Scan for the cell matching the given text and deliver its [x, y] coordinate at center. 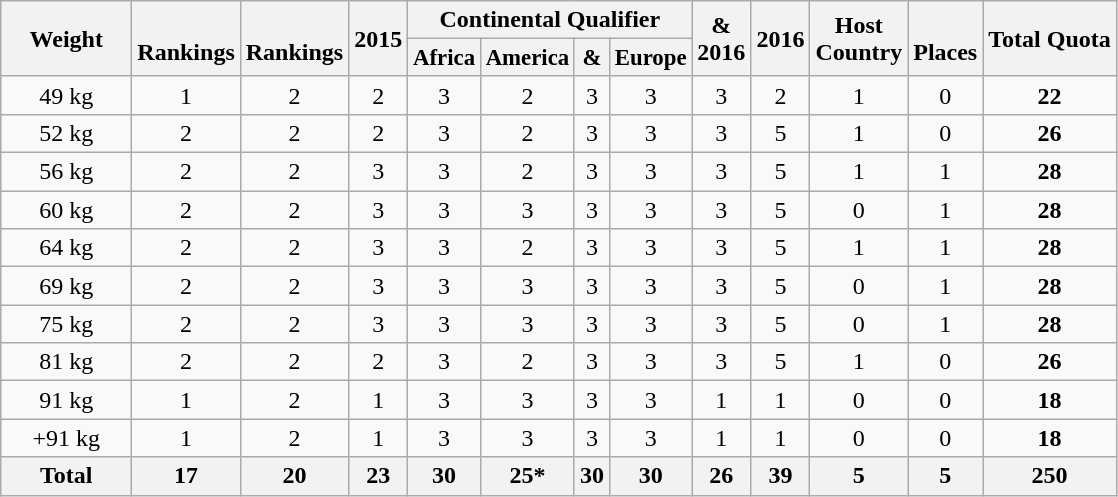
Places [946, 39]
America [527, 58]
2016 [780, 39]
Total Quota [1050, 39]
20 [294, 476]
81 kg [66, 362]
60 kg [66, 210]
52 kg [66, 133]
22 [1050, 95]
49 kg [66, 95]
Weight [66, 39]
& [592, 58]
25* [527, 476]
91 kg [66, 400]
64 kg [66, 248]
250 [1050, 476]
56 kg [66, 172]
Africa [444, 58]
17 [186, 476]
Europe [650, 58]
39 [780, 476]
69 kg [66, 286]
& 2016 [722, 39]
23 [378, 476]
+91 kg [66, 438]
Total [66, 476]
HostCountry [859, 39]
Continental Qualifier [550, 20]
2015 [378, 39]
75 kg [66, 324]
